Extract the [X, Y] coordinate from the center of the cell holding the provided text.  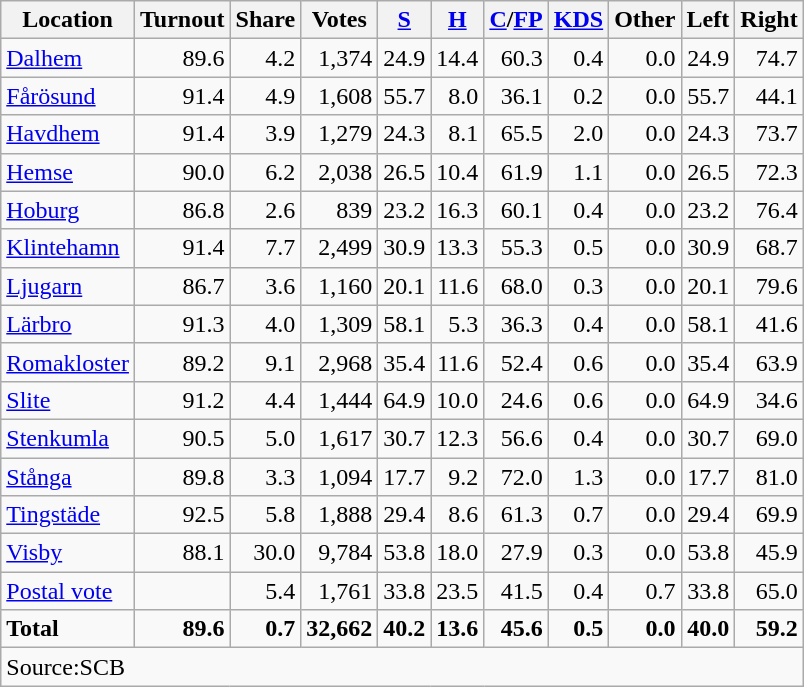
73.7 [769, 134]
91.2 [182, 400]
89.2 [182, 362]
65.0 [769, 591]
1,617 [340, 438]
88.1 [182, 553]
5.3 [458, 324]
65.5 [516, 134]
68.0 [516, 286]
90.0 [182, 172]
9.1 [266, 362]
72.3 [769, 172]
86.8 [182, 210]
2,499 [340, 248]
Lärbro [68, 324]
61.3 [516, 515]
Ljugarn [68, 286]
1.1 [578, 172]
12.3 [458, 438]
76.4 [769, 210]
56.6 [516, 438]
Stånga [68, 477]
55.3 [516, 248]
13.6 [458, 629]
36.1 [516, 96]
1,761 [340, 591]
6.2 [266, 172]
34.6 [769, 400]
Hoburg [68, 210]
8.0 [458, 96]
8.6 [458, 515]
5.0 [266, 438]
2,038 [340, 172]
40.2 [404, 629]
4.2 [266, 58]
36.3 [516, 324]
839 [340, 210]
3.9 [266, 134]
13.3 [458, 248]
30.0 [266, 553]
41.5 [516, 591]
92.5 [182, 515]
10.4 [458, 172]
1,888 [340, 515]
Postal vote [68, 591]
81.0 [769, 477]
5.4 [266, 591]
72.0 [516, 477]
Right [769, 20]
Havdhem [68, 134]
45.6 [516, 629]
74.7 [769, 58]
Source:SCB [402, 667]
Left [708, 20]
2.0 [578, 134]
0.2 [578, 96]
60.3 [516, 58]
Klintehamn [68, 248]
Votes [340, 20]
1,094 [340, 477]
61.9 [516, 172]
Slite [68, 400]
Visby [68, 553]
91.3 [182, 324]
10.0 [458, 400]
3.3 [266, 477]
1,444 [340, 400]
2,968 [340, 362]
KDS [578, 20]
86.7 [182, 286]
69.9 [769, 515]
27.9 [516, 553]
68.7 [769, 248]
Hemse [68, 172]
60.1 [516, 210]
23.5 [458, 591]
Dalhem [68, 58]
59.2 [769, 629]
41.6 [769, 324]
14.4 [458, 58]
24.6 [516, 400]
18.0 [458, 553]
1,374 [340, 58]
1.3 [578, 477]
Share [266, 20]
4.4 [266, 400]
Stenkumla [68, 438]
3.6 [266, 286]
89.8 [182, 477]
40.0 [708, 629]
44.1 [769, 96]
C/FP [516, 20]
32,662 [340, 629]
1,279 [340, 134]
Fårösund [68, 96]
Total [68, 629]
Romakloster [68, 362]
5.8 [266, 515]
2.6 [266, 210]
1,309 [340, 324]
69.0 [769, 438]
8.1 [458, 134]
90.5 [182, 438]
Location [68, 20]
1,608 [340, 96]
16.3 [458, 210]
Tingstäde [68, 515]
79.6 [769, 286]
4.0 [266, 324]
7.7 [266, 248]
9,784 [340, 553]
H [458, 20]
S [404, 20]
4.9 [266, 96]
52.4 [516, 362]
Other [645, 20]
63.9 [769, 362]
1,160 [340, 286]
9.2 [458, 477]
Turnout [182, 20]
45.9 [769, 553]
